Search for the cell housing the specified text and yield its [x, y] center coordinate. 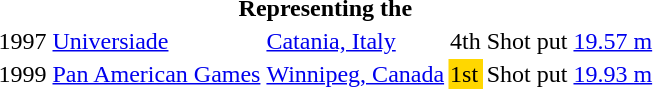
Winnipeg, Canada [356, 74]
4th [466, 41]
1st [466, 74]
Universiade [156, 41]
Catania, Italy [356, 41]
Pan American Games [156, 74]
